Provide the [x, y] coordinate of the cell's center where the given text is located.  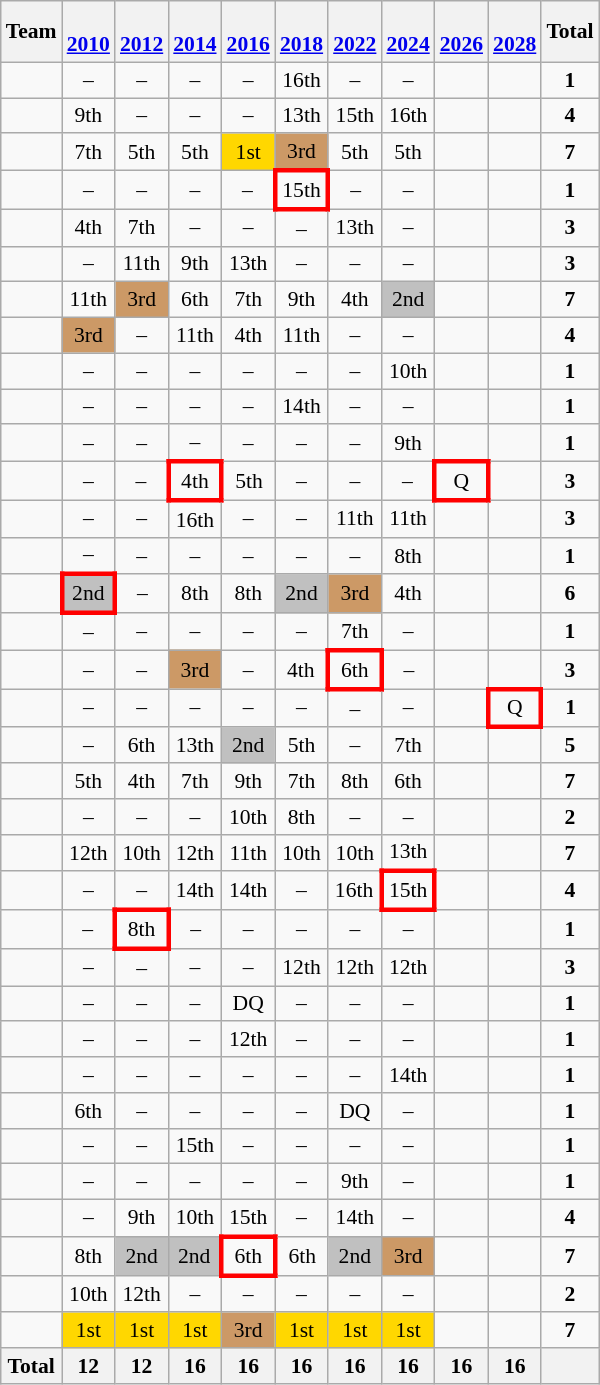
2022 [354, 32]
2012 [142, 32]
2014 [194, 32]
2016 [248, 32]
2010 [88, 32]
2018 [302, 32]
2026 [462, 32]
Team [32, 32]
2028 [514, 32]
6 [570, 594]
5 [570, 746]
2024 [408, 32]
